Return the [x, y] coordinate for the center point of the cell that contains the specified text.  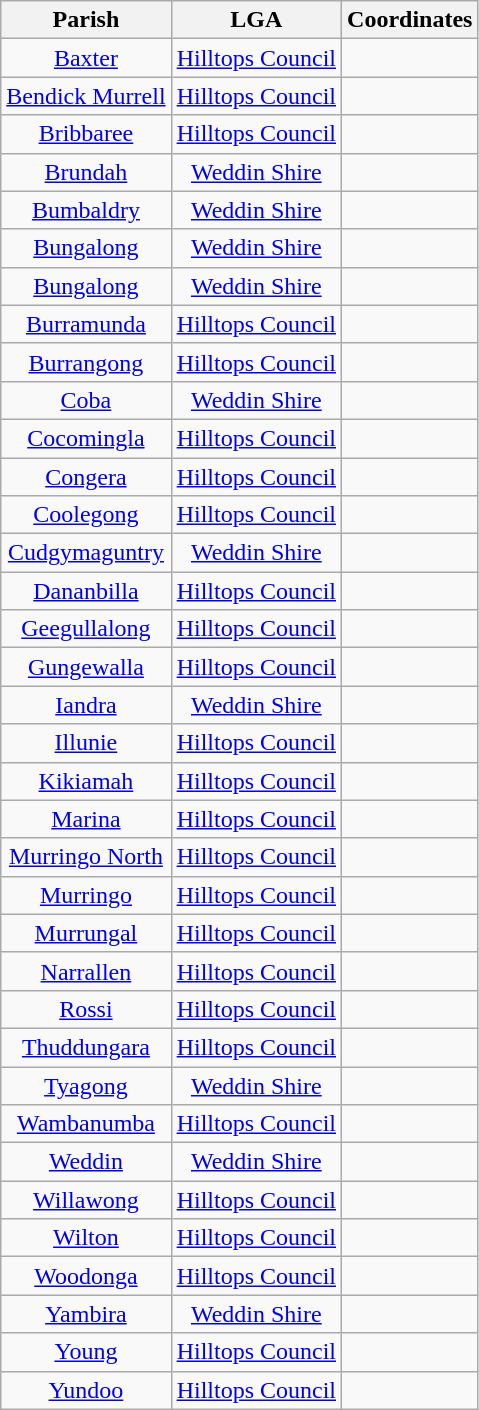
Weddin [86, 1162]
Parish [86, 20]
Narrallen [86, 971]
Bribbaree [86, 134]
Bumbaldry [86, 210]
Yundoo [86, 1390]
Murringo [86, 895]
LGA [256, 20]
Young [86, 1352]
Marina [86, 819]
Cudgymaguntry [86, 553]
Coba [86, 400]
Burrangong [86, 362]
Thuddungara [86, 1047]
Baxter [86, 58]
Coolegong [86, 515]
Tyagong [86, 1085]
Murringo North [86, 857]
Yambira [86, 1314]
Willawong [86, 1200]
Bendick Murrell [86, 96]
Woodonga [86, 1276]
Geegullalong [86, 629]
Coordinates [410, 20]
Congera [86, 477]
Brundah [86, 172]
Iandra [86, 705]
Cocomingla [86, 438]
Rossi [86, 1009]
Burramunda [86, 324]
Wilton [86, 1238]
Kikiamah [86, 781]
Illunie [86, 743]
Wambanumba [86, 1124]
Gungewalla [86, 667]
Dananbilla [86, 591]
Murrungal [86, 933]
